Extract the [x, y] coordinate from the center of the cell holding the provided text.  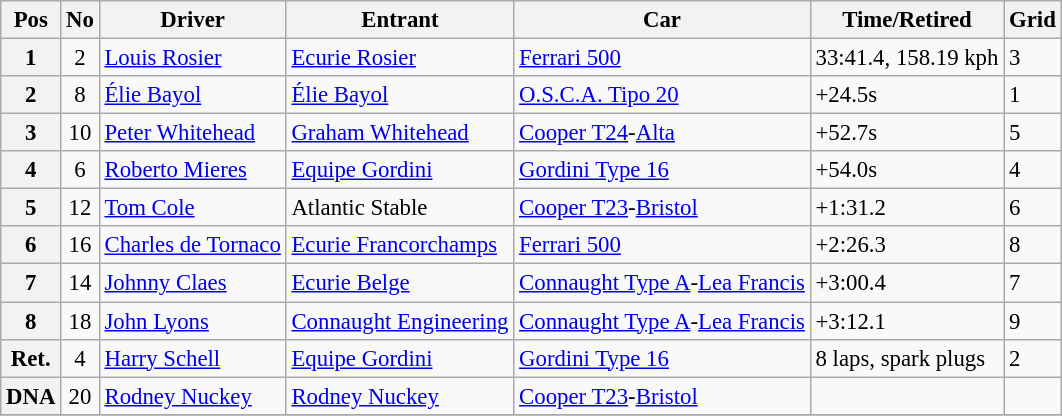
Time/Retired [907, 20]
Ret. [31, 358]
9 [1032, 321]
Ecurie Belge [400, 283]
14 [80, 283]
8 laps, spark plugs [907, 358]
Roberto Mieres [192, 170]
Pos [31, 20]
DNA [31, 396]
Tom Cole [192, 208]
Ecurie Rosier [400, 58]
Entrant [400, 20]
Ecurie Francorchamps [400, 245]
Cooper T24-Alta [662, 133]
Harry Schell [192, 358]
Peter Whitehead [192, 133]
Atlantic Stable [400, 208]
Louis Rosier [192, 58]
Connaught Engineering [400, 321]
+24.5s [907, 95]
Johnny Claes [192, 283]
+3:00.4 [907, 283]
Charles de Tornaco [192, 245]
+52.7s [907, 133]
+3:12.1 [907, 321]
18 [80, 321]
Graham Whitehead [400, 133]
No [80, 20]
+1:31.2 [907, 208]
Car [662, 20]
O.S.C.A. Tipo 20 [662, 95]
20 [80, 396]
33:41.4, 158.19 kph [907, 58]
+2:26.3 [907, 245]
Driver [192, 20]
16 [80, 245]
+54.0s [907, 170]
John Lyons [192, 321]
Grid [1032, 20]
10 [80, 133]
12 [80, 208]
